Detect which cell encompasses the target text, then output its (x, y) center coordinate. 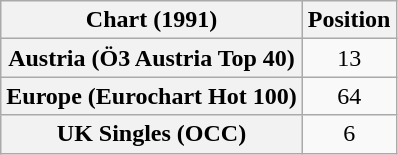
Chart (1991) (152, 20)
64 (349, 96)
Europe (Eurochart Hot 100) (152, 96)
UK Singles (OCC) (152, 134)
Position (349, 20)
Austria (Ö3 Austria Top 40) (152, 58)
13 (349, 58)
6 (349, 134)
